Output the [X, Y] coordinate of the center of the cell containing the given text.  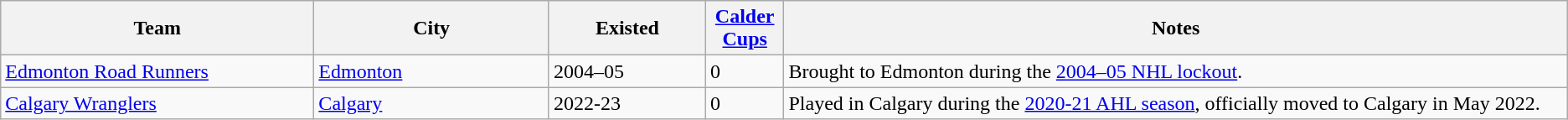
2004–05 [627, 71]
Calgary [432, 103]
2022-23 [627, 103]
City [432, 29]
Notes [1176, 29]
Team [157, 29]
Played in Calgary during the 2020-21 AHL season, officially moved to Calgary in May 2022. [1176, 103]
Edmonton [432, 71]
Calder Cups [745, 29]
Calgary Wranglers [157, 103]
Existed [627, 29]
Edmonton Road Runners [157, 71]
Brought to Edmonton during the 2004–05 NHL lockout. [1176, 71]
